Pinpoint the cell where the given text exists, returning its (X, Y) midpoint coordinate. 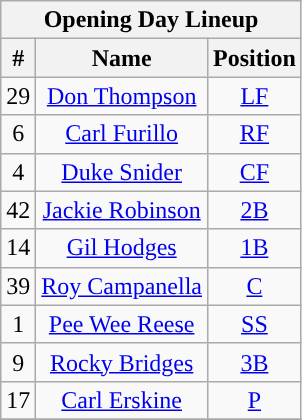
Position (255, 58)
RF (255, 134)
4 (18, 172)
P (255, 400)
Name (122, 58)
SS (255, 324)
CF (255, 172)
Don Thompson (122, 96)
Duke Snider (122, 172)
42 (18, 210)
Opening Day Lineup (152, 20)
Carl Furillo (122, 134)
Gil Hodges (122, 248)
1B (255, 248)
39 (18, 286)
9 (18, 362)
3B (255, 362)
1 (18, 324)
6 (18, 134)
Roy Campanella (122, 286)
Jackie Robinson (122, 210)
14 (18, 248)
Carl Erskine (122, 400)
2B (255, 210)
LF (255, 96)
Rocky Bridges (122, 362)
# (18, 58)
C (255, 286)
17 (18, 400)
29 (18, 96)
Pee Wee Reese (122, 324)
